Capture the cell that displays the provided text and extract its (x, y) central coordinate. 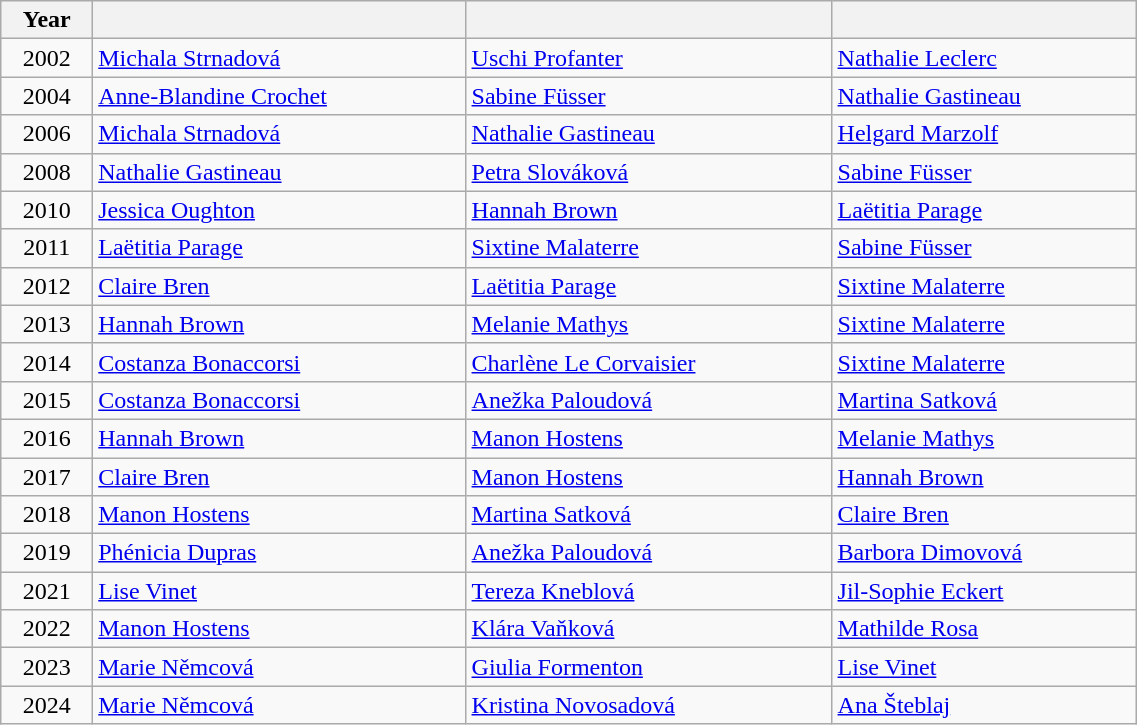
2022 (47, 629)
Jessica Oughton (280, 210)
Year (47, 20)
Uschi Profanter (649, 58)
2004 (47, 96)
Ana Šteblaj (984, 705)
2016 (47, 438)
Charlène Le Corvaisier (649, 362)
2011 (47, 248)
2017 (47, 477)
Phénicia Dupras (280, 553)
Petra Slováková (649, 172)
2018 (47, 515)
2019 (47, 553)
2008 (47, 172)
Mathilde Rosa (984, 629)
Giulia Formenton (649, 667)
2024 (47, 705)
2012 (47, 286)
2021 (47, 591)
Nathalie Leclerc (984, 58)
Klára Vaňková (649, 629)
2015 (47, 400)
Helgard Marzolf (984, 134)
Kristina Novosadová (649, 705)
2023 (47, 667)
2014 (47, 362)
2002 (47, 58)
2013 (47, 324)
Anne-Blandine Crochet (280, 96)
2010 (47, 210)
Barbora Dimovová (984, 553)
Jil-Sophie Eckert (984, 591)
2006 (47, 134)
Tereza Kneblová (649, 591)
